Extract the [X, Y] coordinate from the center of the cell holding the provided text.  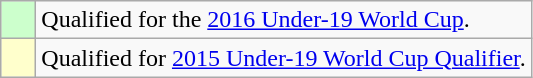
Qualified for the 2016 Under-19 World Cup. [284, 20]
Qualified for 2015 Under-19 World Cup Qualifier. [284, 58]
